Find where the given text appears and provide that cell's center as [x, y] coordinate. 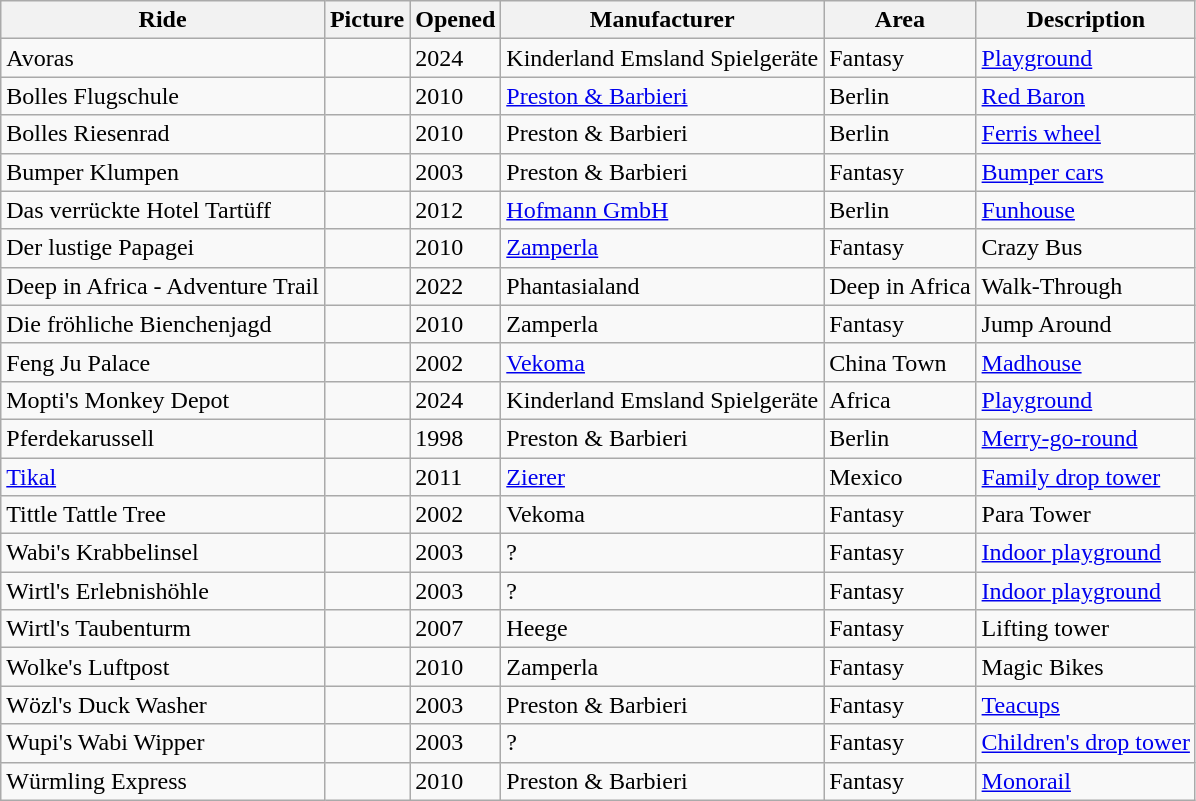
Funhouse [1086, 210]
Feng Ju Palace [163, 362]
Tittle Tattle Tree [163, 515]
1998 [456, 438]
2011 [456, 477]
Pferdekarussell [163, 438]
Bolles Flugschule [163, 96]
Tikal [163, 477]
Wabi's Krabbelinsel [163, 553]
Family drop tower [1086, 477]
Ride [163, 20]
Mexico [900, 477]
Merry-go-round [1086, 438]
2022 [456, 286]
Jump Around [1086, 324]
Red Baron [1086, 96]
Bumper cars [1086, 172]
Monorail [1086, 781]
Teacups [1086, 705]
Wözl's Duck Washer [163, 705]
Bolles Riesenrad [163, 134]
Area [900, 20]
Deep in Africa [900, 286]
China Town [900, 362]
Walk-Through [1086, 286]
Zierer [662, 477]
2007 [456, 629]
Ferris wheel [1086, 134]
Phantasialand [662, 286]
Wolke's Luftpost [163, 667]
Das verrückte Hotel Tartüff [163, 210]
Opened [456, 20]
Crazy Bus [1086, 248]
Wirtl's Erlebnishöhle [163, 591]
Die fröhliche Bienchenjagd [163, 324]
Hofmann GmbH [662, 210]
Para Tower [1086, 515]
Manufacturer [662, 20]
Madhouse [1086, 362]
Lifting tower [1086, 629]
Bumper Klumpen [163, 172]
Würmling Express [163, 781]
Children's drop tower [1086, 743]
Magic Bikes [1086, 667]
Avoras [163, 58]
Deep in Africa - Adventure Trail [163, 286]
Mopti's Monkey Depot [163, 400]
Heege [662, 629]
Picture [366, 20]
Der lustige Papagei [163, 248]
Description [1086, 20]
Wupi's Wabi Wipper [163, 743]
Africa [900, 400]
Wirtl's Taubenturm [163, 629]
2012 [456, 210]
